For the text-containing cell, return its midpoint in [X, Y] coordinate format. 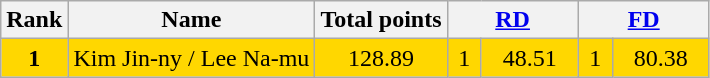
Rank [34, 20]
48.51 [530, 58]
80.38 [660, 58]
RD [512, 20]
Name [192, 20]
FD [644, 20]
Total points [381, 20]
Kim Jin-ny / Lee Na-mu [192, 58]
128.89 [381, 58]
